Scan for the cell matching the given text and deliver its [X, Y] coordinate at center. 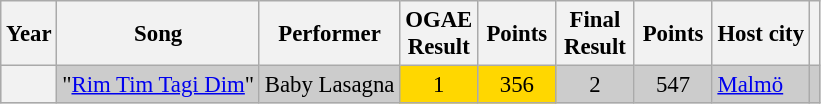
Final Result [595, 34]
Baby Lasagna [329, 85]
547 [673, 85]
Malmö [760, 85]
OGAE Result [439, 34]
Host city [760, 34]
Year [29, 34]
356 [517, 85]
Song [158, 34]
"Rim Tim Tagi Dim" [158, 85]
1 [439, 85]
2 [595, 85]
Performer [329, 34]
